Extract the (x, y) coordinate from the center of the cell holding the provided text.  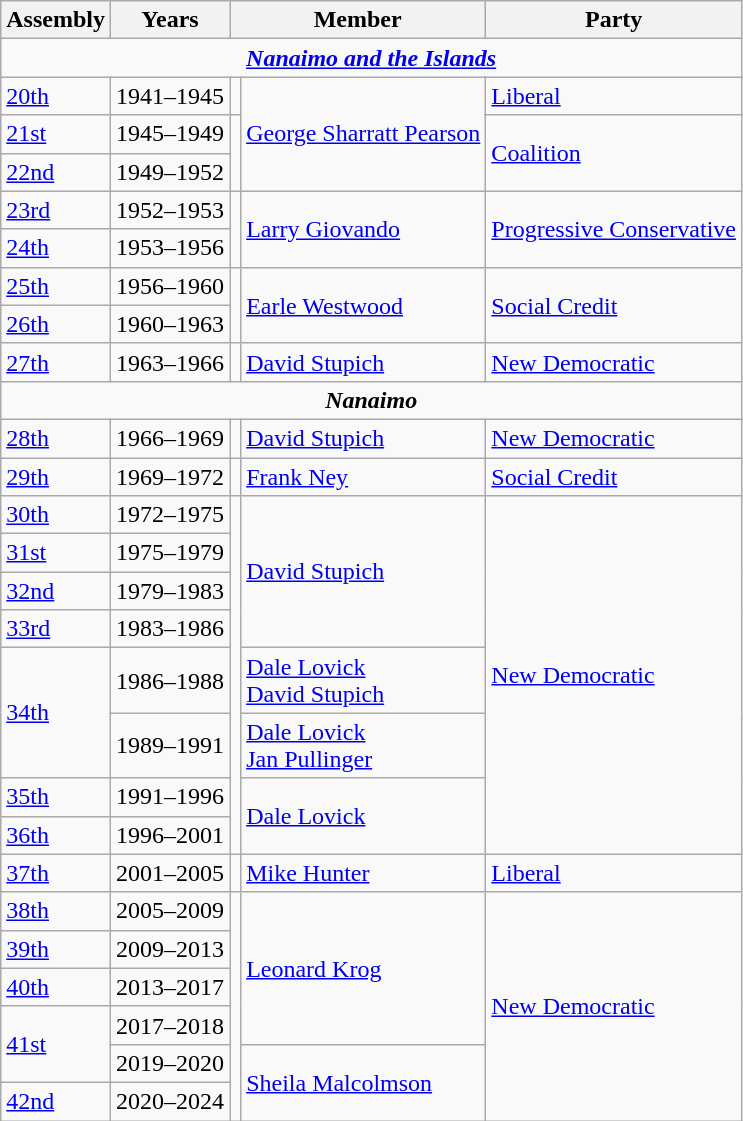
1979–1983 (170, 591)
Coalition (614, 153)
Dale LovickDavid Stupich (364, 680)
1986–1988 (170, 680)
31st (56, 553)
1975–1979 (170, 553)
34th (56, 713)
Member (358, 20)
36th (56, 835)
24th (56, 248)
1953–1956 (170, 248)
41st (56, 1044)
1996–2001 (170, 835)
1972–1975 (170, 515)
2013–2017 (170, 987)
Years (170, 20)
26th (56, 324)
2009–2013 (170, 949)
2001–2005 (170, 873)
1991–1996 (170, 797)
Earle Westwood (364, 305)
20th (56, 96)
Dale LovickJan Pullinger (364, 746)
1966–1969 (170, 438)
1963–1966 (170, 362)
Party (614, 20)
29th (56, 477)
33rd (56, 629)
2017–2018 (170, 1025)
Sheila Malcolmson (364, 1082)
1989–1991 (170, 746)
21st (56, 134)
42nd (56, 1101)
Dale Lovick (364, 816)
22nd (56, 172)
32nd (56, 591)
Assembly (56, 20)
38th (56, 911)
23rd (56, 210)
2019–2020 (170, 1063)
37th (56, 873)
2020–2024 (170, 1101)
1941–1945 (170, 96)
Nanaimo (372, 400)
27th (56, 362)
Leonard Krog (364, 968)
39th (56, 949)
Nanaimo and the Islands (372, 58)
1945–1949 (170, 134)
1956–1960 (170, 286)
Frank Ney (364, 477)
1983–1986 (170, 629)
30th (56, 515)
1969–1972 (170, 477)
1952–1953 (170, 210)
1949–1952 (170, 172)
28th (56, 438)
1960–1963 (170, 324)
35th (56, 797)
Mike Hunter (364, 873)
George Sharratt Pearson (364, 134)
Progressive Conservative (614, 229)
40th (56, 987)
2005–2009 (170, 911)
25th (56, 286)
Larry Giovando (364, 229)
